Search for the cell housing the specified text and yield its [X, Y] center coordinate. 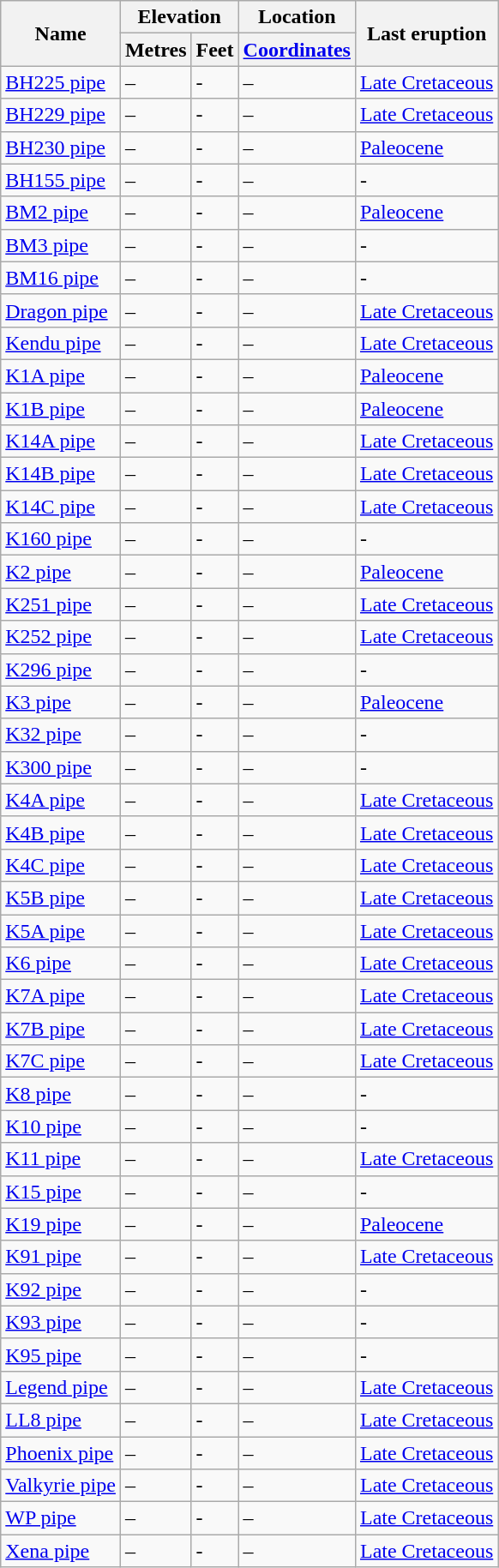
K252 pipe [61, 637]
BM3 pipe [61, 245]
K300 pipe [61, 767]
K93 pipe [61, 1322]
K5B pipe [61, 898]
K251 pipe [61, 604]
K7A pipe [61, 996]
K2 pipe [61, 572]
K3 pipe [61, 702]
LL8 pipe [61, 1420]
Metres [156, 50]
Legend pipe [61, 1387]
K19 pipe [61, 1224]
K7C pipe [61, 1061]
Last eruption [426, 33]
BH155 pipe [61, 180]
Feet [214, 50]
K8 pipe [61, 1094]
K160 pipe [61, 539]
K32 pipe [61, 735]
K95 pipe [61, 1355]
K92 pipe [61, 1289]
K296 pipe [61, 670]
K14A pipe [61, 442]
BM16 pipe [61, 278]
K7B pipe [61, 1029]
Dragon pipe [61, 310]
K4A pipe [61, 800]
Xena pipe [61, 1551]
BH229 pipe [61, 115]
Elevation [179, 17]
K11 pipe [61, 1159]
K4B pipe [61, 832]
K14C pipe [61, 507]
Valkyrie pipe [61, 1486]
Location [297, 17]
K4C pipe [61, 865]
BM2 pipe [61, 213]
Coordinates [297, 50]
K6 pipe [61, 964]
K10 pipe [61, 1126]
Name [61, 33]
BH225 pipe [61, 82]
K15 pipe [61, 1192]
Phoenix pipe [61, 1453]
K91 pipe [61, 1257]
BH230 pipe [61, 147]
K1A pipe [61, 375]
K5A pipe [61, 930]
K1B pipe [61, 409]
K14B pipe [61, 474]
WP pipe [61, 1518]
Kendu pipe [61, 343]
